From the cell containing the given text, extract its center point as (x, y) coordinate. 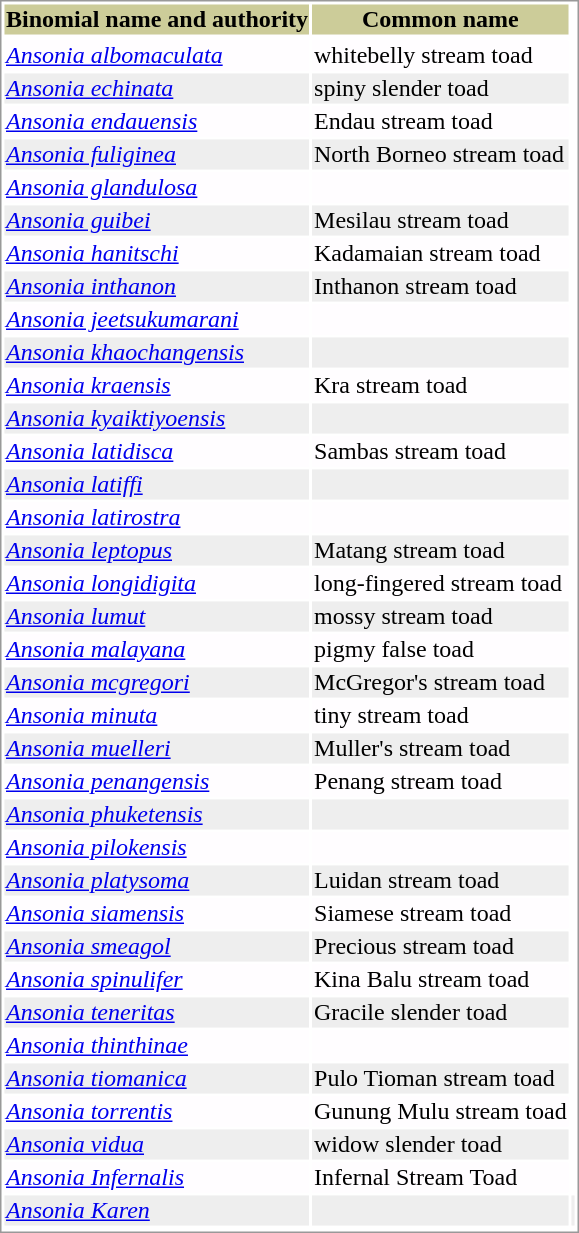
Ansonia fuliginea (156, 155)
Ansonia albomaculata (156, 55)
Ansonia muelleri (156, 749)
widow slender toad (441, 1145)
Ansonia kraensis (156, 385)
Kadamaian stream toad (441, 253)
Ansonia kyaiktiyoensis (156, 419)
Matang stream toad (441, 551)
Ansonia echinata (156, 89)
Ansonia hanitschi (156, 253)
Ansonia teneritas (156, 1013)
Infernal Stream Toad (441, 1177)
Ansonia siamensis (156, 913)
North Borneo stream toad (441, 155)
Siamese stream toad (441, 913)
Ansonia Infernalis (156, 1177)
Mesilau stream toad (441, 221)
long-fingered stream toad (441, 583)
pigmy false toad (441, 649)
Pulo Tioman stream toad (441, 1079)
Ansonia tiomanica (156, 1079)
whitebelly stream toad (441, 55)
Ansonia vidua (156, 1145)
Ansonia minuta (156, 715)
Ansonia lumut (156, 617)
Ansonia torrentis (156, 1111)
Ansonia latiffi (156, 485)
Ansonia inthanon (156, 287)
Kina Balu stream toad (441, 979)
Ansonia latidisca (156, 451)
Ansonia glandulosa (156, 187)
Ansonia Karen (156, 1211)
Penang stream toad (441, 781)
Luidan stream toad (441, 881)
Ansonia penangensis (156, 781)
Ansonia platysoma (156, 881)
Muller's stream toad (441, 749)
Ansonia guibei (156, 221)
Binomial name and authority (156, 19)
Ansonia mcgregori (156, 683)
Common name (441, 19)
Ansonia spinulifer (156, 979)
Ansonia latirostra (156, 517)
Ansonia pilokensis (156, 847)
Precious stream toad (441, 947)
Sambas stream toad (441, 451)
Ansonia jeetsukumarani (156, 319)
mossy stream toad (441, 617)
tiny stream toad (441, 715)
Gunung Mulu stream toad (441, 1111)
Kra stream toad (441, 385)
McGregor's stream toad (441, 683)
Gracile slender toad (441, 1013)
Ansonia endauensis (156, 121)
Ansonia leptopus (156, 551)
spiny slender toad (441, 89)
Ansonia malayana (156, 649)
Inthanon stream toad (441, 287)
Endau stream toad (441, 121)
Ansonia smeagol (156, 947)
Ansonia thinthinae (156, 1045)
Ansonia longidigita (156, 583)
Ansonia phuketensis (156, 815)
Ansonia khaochangensis (156, 353)
